Identify which cell holds the provided text, then report its (x, y) central coordinate. 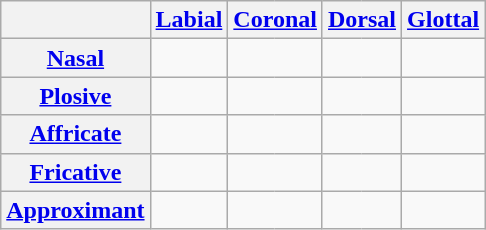
Dorsal (362, 20)
Plosive (76, 96)
Affricate (76, 134)
Nasal (76, 58)
Labial (189, 20)
Fricative (76, 172)
Coronal (276, 20)
Approximant (76, 210)
Glottal (444, 20)
